Scan for the cell matching the given text and deliver its (X, Y) coordinate at center. 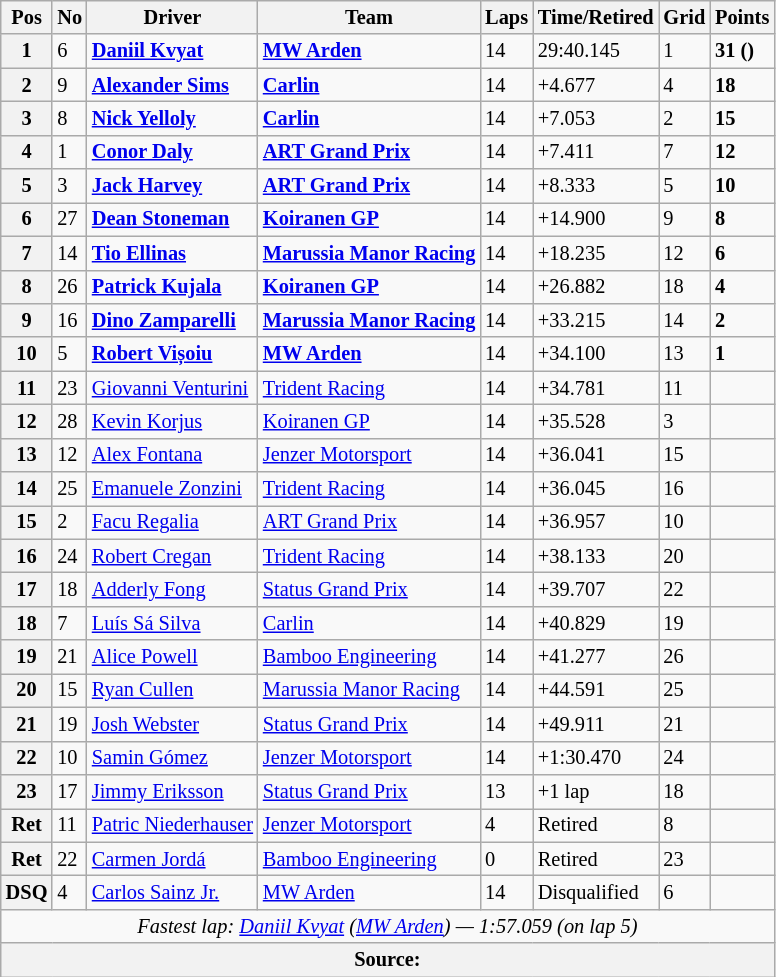
+36.957 (596, 522)
Pos (27, 17)
Nick Yelloly (172, 118)
0 (506, 859)
Dino Zamparelli (172, 320)
+26.882 (596, 287)
Laps (506, 17)
+40.829 (596, 623)
Ryan Cullen (172, 690)
Source: (388, 960)
31 () (742, 51)
Giovanni Venturini (172, 388)
+7.053 (596, 118)
DSQ (27, 892)
Jack Harvey (172, 186)
+44.591 (596, 690)
Conor Daly (172, 152)
Time/Retired (596, 17)
Adderly Fong (172, 589)
Grid (685, 17)
Josh Webster (172, 724)
No (70, 17)
Patric Niederhauser (172, 825)
+8.333 (596, 186)
Patrick Kujala (172, 287)
+34.781 (596, 388)
27 (70, 219)
28 (70, 421)
Emanuele Zonzini (172, 489)
Carlos Sainz Jr. (172, 892)
+39.707 (596, 589)
Alex Fontana (172, 455)
+33.215 (596, 320)
Dean Stoneman (172, 219)
+35.528 (596, 421)
Facu Regalia (172, 522)
Points (742, 17)
Driver (172, 17)
+41.277 (596, 657)
+7.411 (596, 152)
Samin Gómez (172, 758)
+1 lap (596, 791)
Tio Ellinas (172, 253)
+34.100 (596, 354)
Jimmy Eriksson (172, 791)
Carmen Jordá (172, 859)
Kevin Korjus (172, 421)
+49.911 (596, 724)
Alexander Sims (172, 85)
+36.041 (596, 455)
Robert Vișoiu (172, 354)
Robert Cregan (172, 556)
+4.677 (596, 85)
Alice Powell (172, 657)
Luís Sá Silva (172, 623)
Disqualified (596, 892)
+36.045 (596, 489)
+18.235 (596, 253)
Fastest lap: Daniil Kvyat (MW Arden) — 1:57.059 (on lap 5) (388, 926)
+1:30.470 (596, 758)
29:40.145 (596, 51)
Daniil Kvyat (172, 51)
+14.900 (596, 219)
+38.133 (596, 556)
Team (369, 17)
